Scan for the cell matching the given text and deliver its [X, Y] coordinate at center. 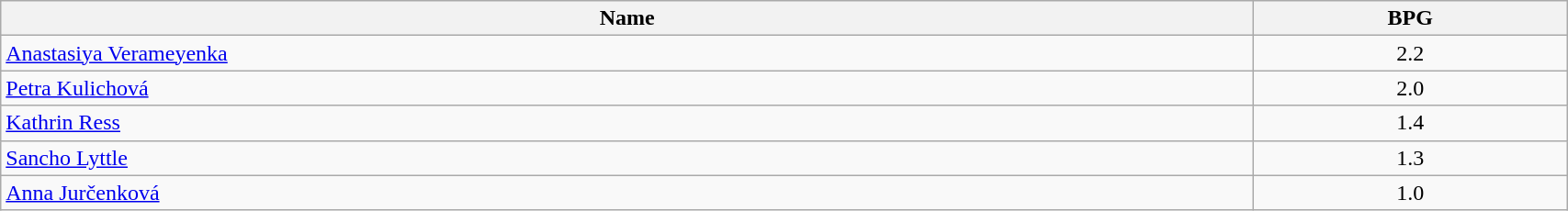
2.0 [1411, 88]
BPG [1411, 18]
Petra Kulichová [627, 88]
Kathrin Ress [627, 123]
1.3 [1411, 158]
Sancho Lyttle [627, 158]
1.4 [1411, 123]
1.0 [1411, 193]
Anna Jurčenková [627, 193]
Name [627, 18]
Anastasiya Verameyenka [627, 53]
2.2 [1411, 53]
